From the cell containing the given text, extract its center point as [X, Y] coordinate. 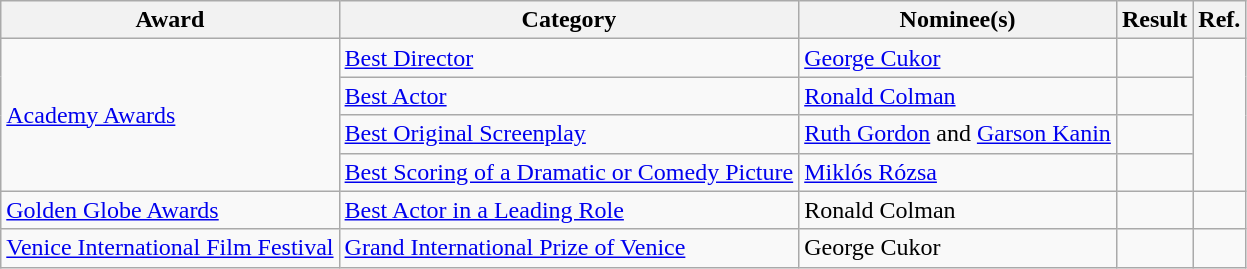
Nominee(s) [958, 20]
Result [1154, 20]
Award [170, 20]
Best Director [569, 58]
Best Actor [569, 96]
Category [569, 20]
Best Scoring of a Dramatic or Comedy Picture [569, 172]
Academy Awards [170, 115]
Golden Globe Awards [170, 210]
Miklós Rózsa [958, 172]
Ruth Gordon and Garson Kanin [958, 134]
Best Actor in a Leading Role [569, 210]
Venice International Film Festival [170, 248]
Ref. [1220, 20]
Best Original Screenplay [569, 134]
Grand International Prize of Venice [569, 248]
